Scan for the cell matching the given text and deliver its [X, Y] coordinate at center. 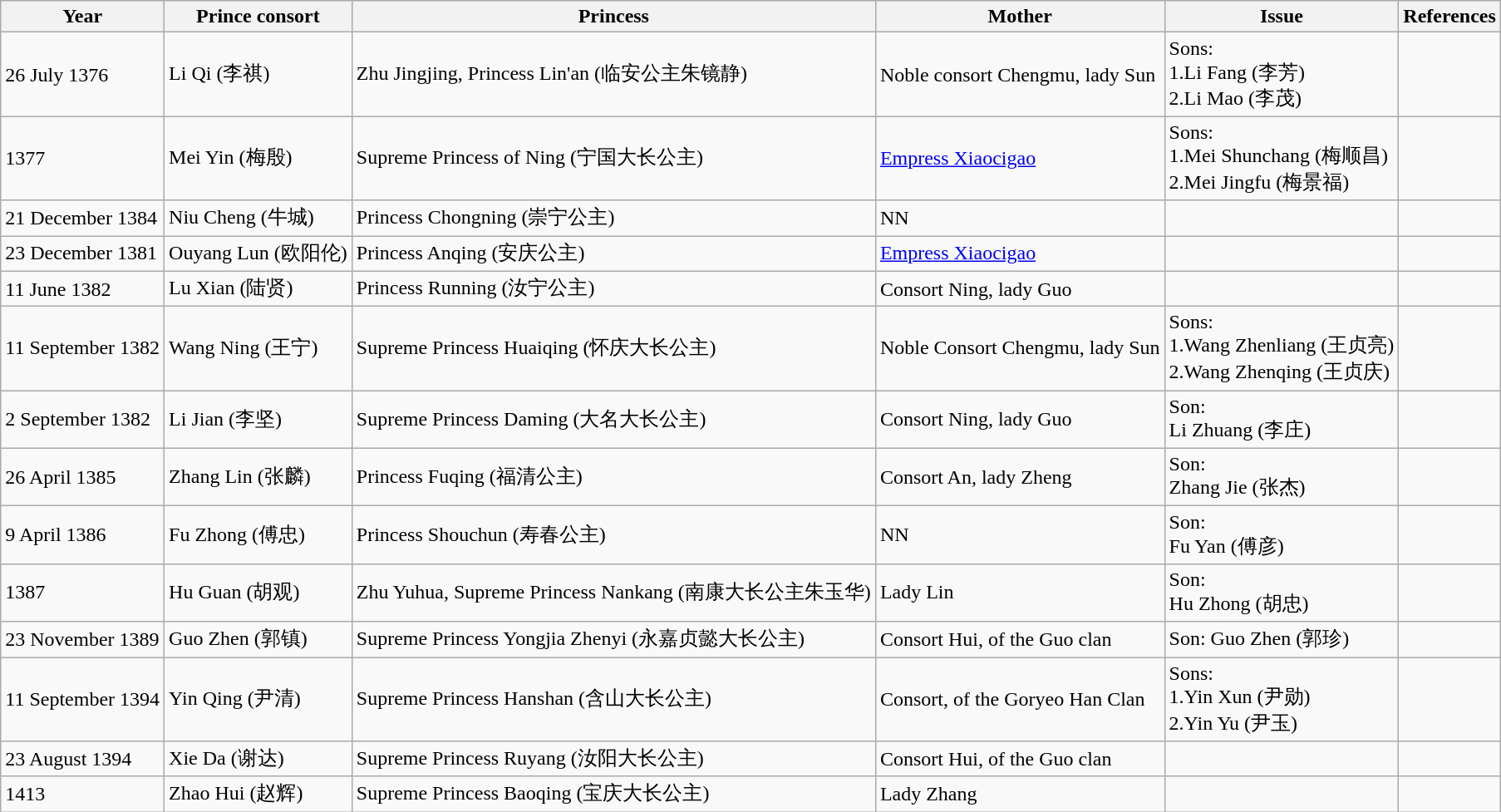
Consort, of the Goryeo Han Clan [1020, 698]
Lady Zhang [1020, 795]
Princess [613, 17]
9 April 1386 [83, 535]
1413 [83, 795]
Noble Consort Chengmu, lady Sun [1020, 349]
Sons:1.Mei Shunchang (梅顺昌)2.Mei Jingfu (梅景福) [1282, 158]
Princess Running (汝宁公主) [613, 289]
Supreme Princess Baoqing (宝庆大长公主) [613, 795]
Yin Qing (尹清) [258, 698]
Zhang Lin (张麟) [258, 477]
23 December 1381 [83, 254]
21 December 1384 [83, 218]
Issue [1282, 17]
Son:Fu Yan (傅彦) [1282, 535]
Mei Yin (梅殷) [258, 158]
Niu Cheng (牛城) [258, 218]
References [1449, 17]
11 September 1394 [83, 698]
Prince consort [258, 17]
Zhu Jingjing, Princess Lin'an (临安公主朱镜静) [613, 75]
Wang Ning (王宁) [258, 349]
Lu Xian (陆贤) [258, 289]
Princess Chongning (崇宁公主) [613, 218]
11 September 1382 [83, 349]
Zhu Yuhua, Supreme Princess Nankang (南康大长公主朱玉华) [613, 593]
Princess Shouchun (寿春公主) [613, 535]
Sons:1.Li Fang (李芳)2.Li Mao (李茂) [1282, 75]
1387 [83, 593]
Supreme Princess Hanshan (含山大长公主) [613, 698]
Son:Hu Zhong (胡忠) [1282, 593]
23 November 1389 [83, 640]
26 April 1385 [83, 477]
Lady Lin [1020, 593]
Xie Da (谢达) [258, 760]
Guo Zhen (郭镇) [258, 640]
Hu Guan (胡观) [258, 593]
Li Qi (李祺) [258, 75]
Son:Li Zhuang (李庄) [1282, 420]
Zhao Hui (赵辉) [258, 795]
Li Jian (李坚) [258, 420]
Sons:1.Wang Zhenliang (王贞亮)2.Wang Zhenqing (王贞庆) [1282, 349]
Princess Fuqing (福清公主) [613, 477]
Princess Anqing (安庆公主) [613, 254]
Noble consort Chengmu, lady Sun [1020, 75]
Supreme Princess Huaiqing (怀庆大长公主) [613, 349]
Ouyang Lun (欧阳伦) [258, 254]
Son: Guo Zhen (郭珍) [1282, 640]
Supreme Princess of Ning (宁国大长公主) [613, 158]
1377 [83, 158]
Consort An, lady Zheng [1020, 477]
Son:Zhang Jie (张杰) [1282, 477]
26 July 1376 [83, 75]
Sons:1.Yin Xun (尹勋)2.Yin Yu (尹玉) [1282, 698]
Year [83, 17]
23 August 1394 [83, 760]
Mother [1020, 17]
2 September 1382 [83, 420]
Supreme Princess Ruyang (汝阳大长公主) [613, 760]
Supreme Princess Daming (大名大长公主) [613, 420]
11 June 1382 [83, 289]
Fu Zhong (傅忠) [258, 535]
Supreme Princess Yongjia Zhenyi (永嘉贞懿大长公主) [613, 640]
